For the text-containing cell, return its midpoint in (X, Y) coordinate format. 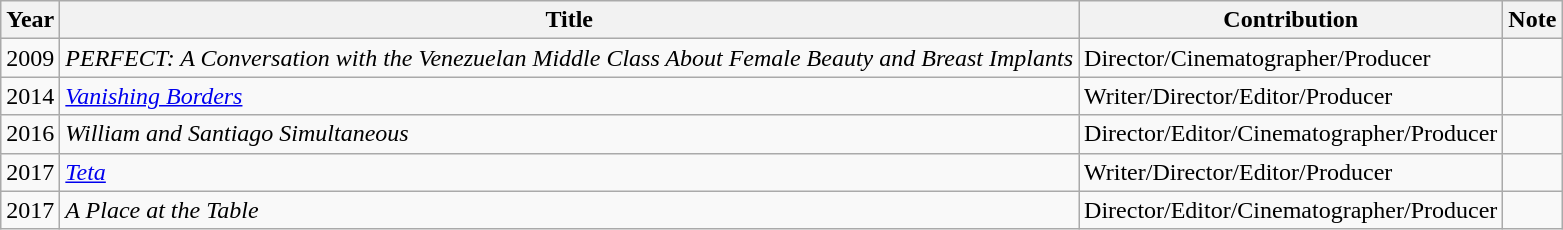
Note (1532, 20)
Contribution (1291, 20)
Teta (570, 172)
Director/Cinematographer/Producer (1291, 58)
Vanishing Borders (570, 96)
2016 (30, 134)
Year (30, 20)
PERFECT: A Conversation with the Venezuelan Middle Class About Female Beauty and Breast Implants (570, 58)
2009 (30, 58)
William and Santiago Simultaneous (570, 134)
A Place at the Table (570, 210)
Title (570, 20)
2014 (30, 96)
